Determine the (x, y) coordinate at the center of the cell enclosing the given text.  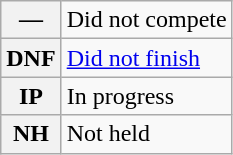
Did not compete (146, 20)
NH (31, 134)
Did not finish (146, 58)
In progress (146, 96)
— (31, 20)
Not held (146, 134)
DNF (31, 58)
IP (31, 96)
